Detect which cell encompasses the target text, then output its [X, Y] center coordinate. 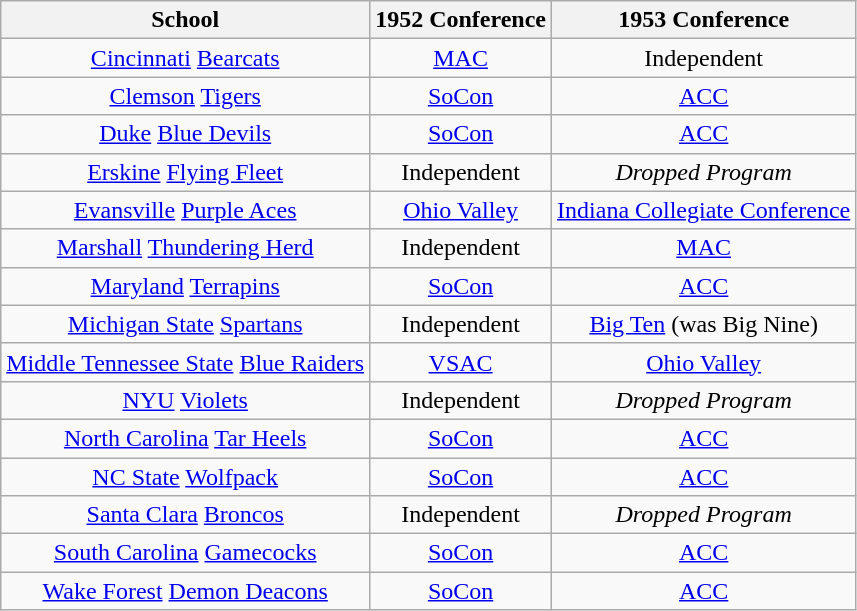
Maryland Terrapins [186, 286]
Evansville Purple Aces [186, 210]
Duke Blue Devils [186, 134]
Indiana Collegiate Conference [704, 210]
Michigan State Spartans [186, 324]
Wake Forest Demon Deacons [186, 591]
NC State Wolfpack [186, 477]
1953 Conference [704, 20]
North Carolina Tar Heels [186, 438]
Marshall Thundering Herd [186, 248]
Santa Clara Broncos [186, 515]
1952 Conference [461, 20]
South Carolina Gamecocks [186, 553]
Big Ten (was Big Nine) [704, 324]
Erskine Flying Fleet [186, 172]
VSAC [461, 362]
Clemson Tigers [186, 96]
NYU Violets [186, 400]
Cincinnati Bearcats [186, 58]
School [186, 20]
Middle Tennessee State Blue Raiders [186, 362]
